Search for the cell housing the specified text and yield its [X, Y] center coordinate. 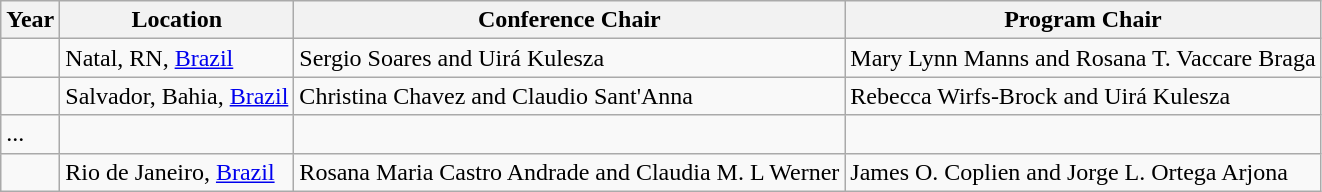
Rebecca Wirfs-Brock and Uirá Kulesza [1083, 96]
Christina Chavez and Claudio Sant'Anna [570, 96]
James O. Coplien and Jorge L. Ortega Arjona [1083, 172]
Rosana Maria Castro Andrade and Claudia M. L Werner [570, 172]
Mary Lynn Manns and Rosana T. Vaccare Braga [1083, 58]
Conference Chair [570, 20]
Location [177, 20]
Year [30, 20]
Rio de Janeiro, Brazil [177, 172]
Salvador, Bahia, Brazil [177, 96]
Natal, RN, Brazil [177, 58]
Sergio Soares and Uirá Kulesza [570, 58]
Program Chair [1083, 20]
... [30, 134]
